Search for the cell housing the specified text and yield its (X, Y) center coordinate. 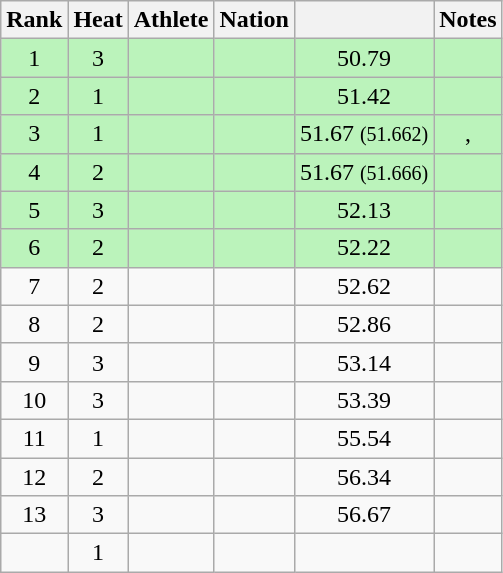
Athlete (171, 20)
51.67 (51.666) (364, 172)
6 (34, 248)
12 (34, 477)
9 (34, 362)
52.13 (364, 210)
53.14 (364, 362)
Nation (254, 20)
52.86 (364, 324)
4 (34, 172)
52.62 (364, 286)
52.22 (364, 248)
Rank (34, 20)
13 (34, 515)
7 (34, 286)
53.39 (364, 400)
51.67 (51.662) (364, 134)
Notes (468, 20)
5 (34, 210)
10 (34, 400)
51.42 (364, 96)
56.34 (364, 477)
11 (34, 438)
Heat (98, 20)
56.67 (364, 515)
8 (34, 324)
, (468, 134)
55.54 (364, 438)
50.79 (364, 58)
